Detect which cell encompasses the target text, then output its (x, y) center coordinate. 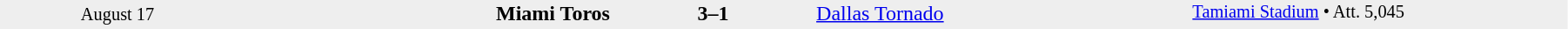
August 17 (117, 14)
Miami Toros (423, 13)
Tamiami Stadium • Att. 5,045 (1379, 14)
3–1 (713, 13)
Dallas Tornado (1003, 13)
